Scan for the cell matching the given text and deliver its [X, Y] coordinate at center. 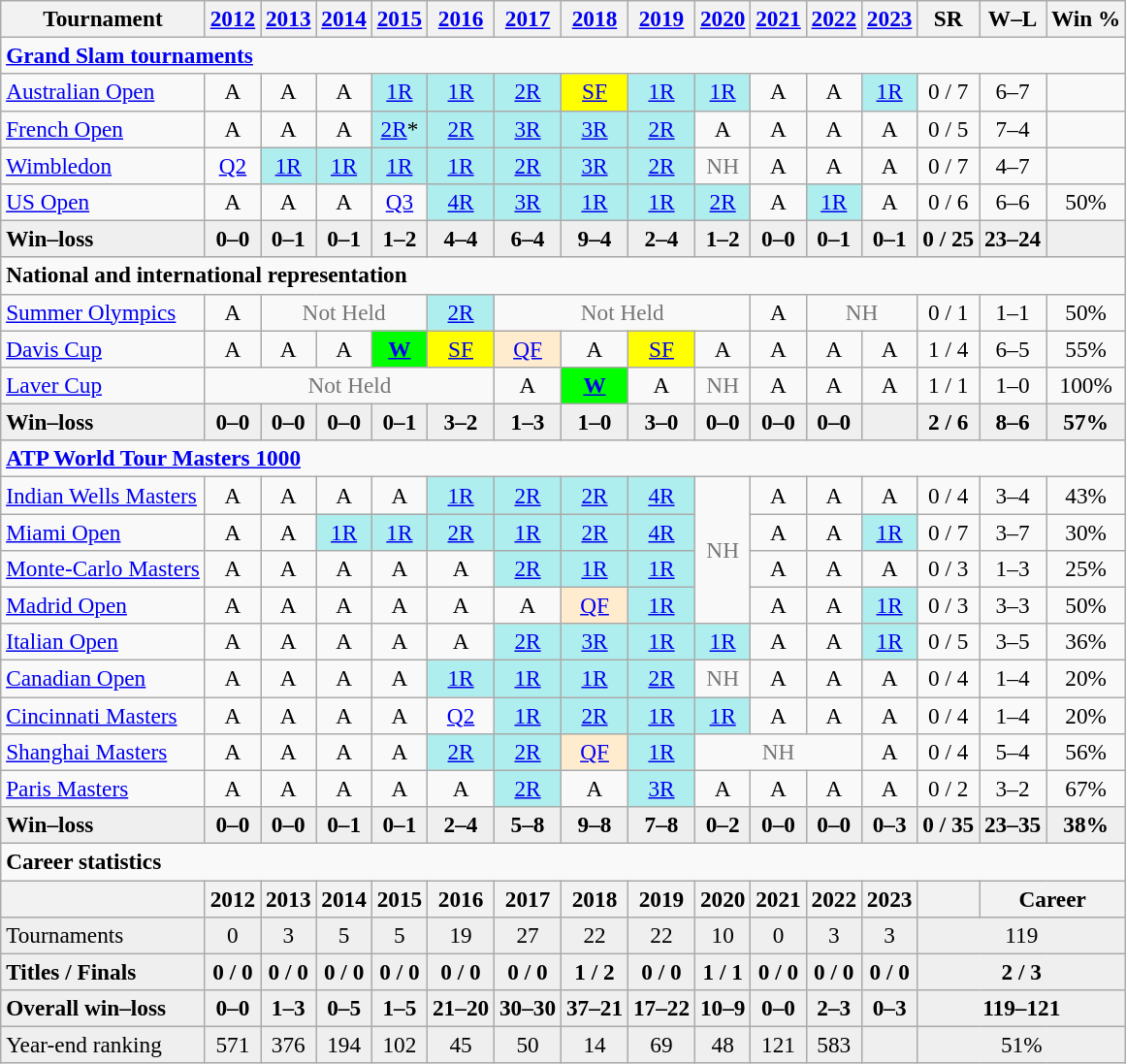
Year-end ranking [103, 1045]
6–7 [1013, 92]
Canadian Open [103, 678]
4–4 [462, 239]
French Open [103, 129]
37–21 [595, 1008]
Career statistics [563, 861]
45 [462, 1045]
3–5 [1013, 642]
Madrid Open [103, 605]
1 / 2 [595, 972]
19 [462, 935]
23–35 [1013, 824]
583 [834, 1045]
56% [1086, 752]
2–3 [834, 1008]
119 [1022, 935]
3–0 [661, 422]
4–7 [1013, 165]
9–8 [595, 824]
25% [1086, 568]
194 [343, 1045]
0–2 [722, 824]
Titles / Finals [103, 972]
US Open [103, 202]
0 / 35 [949, 824]
119–121 [1022, 1008]
38% [1086, 824]
51% [1022, 1045]
2R* [400, 129]
Indian Wells Masters [103, 495]
27 [528, 935]
48 [722, 1045]
Overall win–loss [103, 1008]
57% [1086, 422]
ATP World Tour Masters 1000 [563, 459]
Grand Slam tournaments [563, 55]
1 / 4 [949, 348]
W–L [1013, 18]
5–4 [1013, 752]
23–24 [1013, 239]
Miami Open [103, 532]
43% [1086, 495]
National and international representation [563, 275]
Q3 [400, 202]
Australian Open [103, 92]
69 [661, 1045]
14 [595, 1045]
67% [1086, 789]
6–4 [528, 239]
10 [722, 935]
9–4 [595, 239]
0 / 2 [949, 789]
0 / 6 [949, 202]
3–3 [1013, 605]
1–1 [1013, 312]
17–22 [661, 1008]
21–20 [462, 1008]
Summer Olympics [103, 312]
0 / 25 [949, 239]
55% [1086, 348]
SR [949, 18]
6–5 [1013, 348]
3–4 [1013, 495]
Shanghai Masters [103, 752]
Tournament [103, 18]
5–8 [528, 824]
30% [1086, 532]
Career [1053, 898]
8–6 [1013, 422]
Cincinnati Masters [103, 715]
Laver Cup [103, 385]
Win % [1086, 18]
102 [400, 1045]
0 / 1 [949, 312]
7–8 [661, 824]
Davis Cup [103, 348]
571 [233, 1045]
Italian Open [103, 642]
50 [528, 1045]
7–4 [1013, 129]
30–30 [528, 1008]
10–9 [722, 1008]
100% [1086, 385]
Wimbledon [103, 165]
6–6 [1013, 202]
121 [778, 1045]
Tournaments [103, 935]
0–5 [343, 1008]
2 / 6 [949, 422]
376 [289, 1045]
Paris Masters [103, 789]
2 / 3 [1022, 972]
36% [1086, 642]
1–5 [400, 1008]
3–7 [1013, 532]
Monte-Carlo Masters [103, 568]
